Detect which cell encompasses the target text, then output its [x, y] center coordinate. 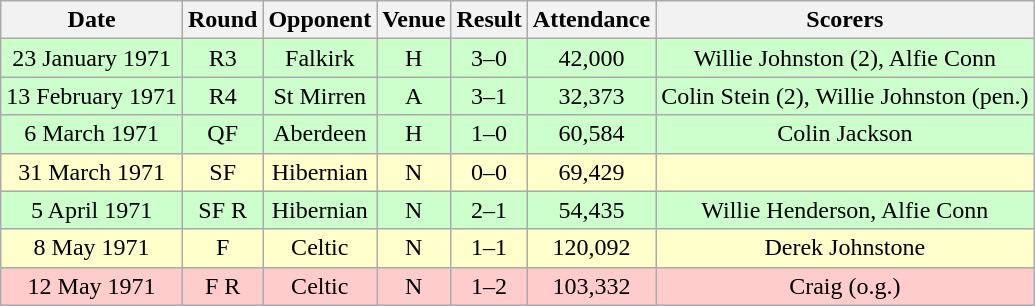
23 January 1971 [92, 58]
SF R [222, 210]
120,092 [591, 248]
12 May 1971 [92, 286]
3–0 [489, 58]
Craig (o.g.) [845, 286]
R3 [222, 58]
1–2 [489, 286]
A [414, 96]
31 March 1971 [92, 172]
Round [222, 20]
6 March 1971 [92, 134]
Colin Jackson [845, 134]
13 February 1971 [92, 96]
Colin Stein (2), Willie Johnston (pen.) [845, 96]
1–1 [489, 248]
Willie Henderson, Alfie Conn [845, 210]
F [222, 248]
2–1 [489, 210]
Result [489, 20]
Venue [414, 20]
8 May 1971 [92, 248]
QF [222, 134]
Aberdeen [320, 134]
0–0 [489, 172]
St Mirren [320, 96]
Opponent [320, 20]
42,000 [591, 58]
Derek Johnstone [845, 248]
Willie Johnston (2), Alfie Conn [845, 58]
3–1 [489, 96]
SF [222, 172]
Falkirk [320, 58]
54,435 [591, 210]
103,332 [591, 286]
1–0 [489, 134]
Scorers [845, 20]
69,429 [591, 172]
32,373 [591, 96]
Date [92, 20]
F R [222, 286]
R4 [222, 96]
60,584 [591, 134]
Attendance [591, 20]
5 April 1971 [92, 210]
